Provide the (x, y) coordinate of the cell's center where the given text is located.  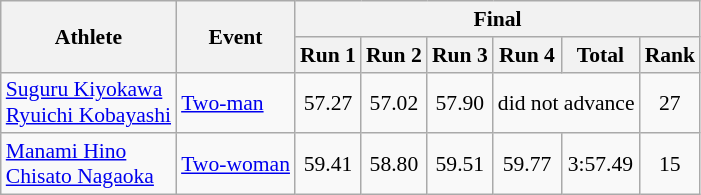
Run 2 (394, 55)
27 (670, 102)
Athlete (88, 36)
Run 1 (328, 55)
59.51 (460, 164)
Run 3 (460, 55)
Two-man (236, 102)
59.41 (328, 164)
Event (236, 36)
Suguru KiyokawaRyuichi Kobayashi (88, 102)
Run 4 (527, 55)
Total (600, 55)
Manami HinoChisato Nagaoka (88, 164)
57.90 (460, 102)
3:57.49 (600, 164)
Two-woman (236, 164)
15 (670, 164)
did not advance (566, 102)
Final (498, 19)
57.27 (328, 102)
57.02 (394, 102)
Rank (670, 55)
58.80 (394, 164)
59.77 (527, 164)
